Output the [x, y] coordinate of the center of the cell containing the given text.  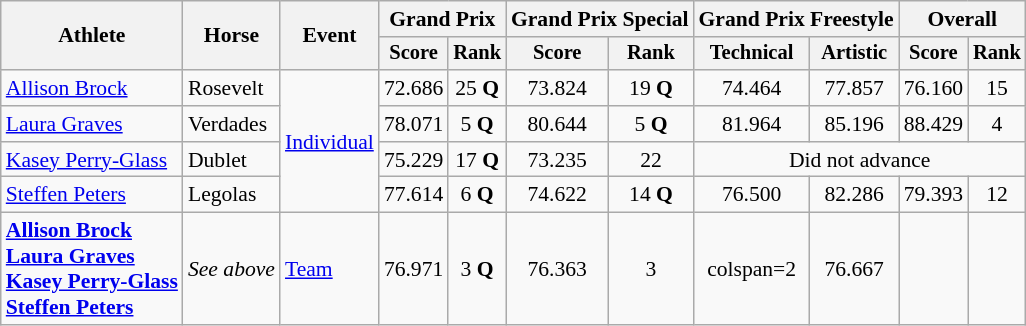
Technical [752, 54]
Grand Prix Freestyle [796, 19]
75.229 [414, 160]
74.622 [558, 195]
17 Q [477, 160]
See above [232, 269]
78.071 [414, 124]
6 Q [477, 195]
12 [997, 195]
77.857 [854, 88]
74.464 [752, 88]
Legolas [232, 195]
76.363 [558, 269]
Grand Prix [442, 19]
3 [650, 269]
3 Q [477, 269]
19 Q [650, 88]
Overall [962, 19]
Event [330, 36]
Grand Prix Special [600, 19]
Kasey Perry-Glass [92, 160]
Individual [330, 141]
76.500 [752, 195]
76.160 [934, 88]
73.235 [558, 160]
colspan=2 [752, 269]
25 Q [477, 88]
80.644 [558, 124]
Athlete [92, 36]
15 [997, 88]
79.393 [934, 195]
73.824 [558, 88]
77.614 [414, 195]
81.964 [752, 124]
76.971 [414, 269]
Dublet [232, 160]
Rosevelt [232, 88]
88.429 [934, 124]
Allison BrockLaura GravesKasey Perry-GlassSteffen Peters [92, 269]
72.686 [414, 88]
76.667 [854, 269]
Steffen Peters [92, 195]
Did not advance [860, 160]
85.196 [854, 124]
Team [330, 269]
22 [650, 160]
Verdades [232, 124]
Allison Brock [92, 88]
Laura Graves [92, 124]
14 Q [650, 195]
Artistic [854, 54]
Horse [232, 36]
4 [997, 124]
82.286 [854, 195]
